From the cell containing the given text, extract its center point as (X, Y) coordinate. 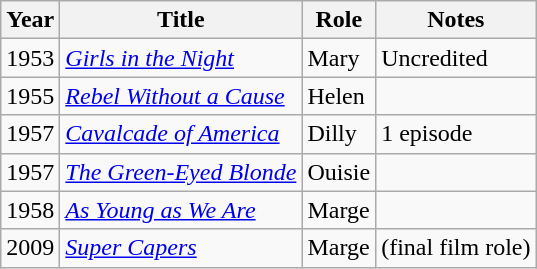
Cavalcade of America (181, 134)
Mary (339, 58)
1953 (30, 58)
(final film role) (456, 248)
The Green-Eyed Blonde (181, 172)
Rebel Without a Cause (181, 96)
Title (181, 20)
Helen (339, 96)
Uncredited (456, 58)
Ouisie (339, 172)
As Young as We Are (181, 210)
Year (30, 20)
1955 (30, 96)
Girls in the Night (181, 58)
1 episode (456, 134)
Role (339, 20)
Notes (456, 20)
Dilly (339, 134)
2009 (30, 248)
1958 (30, 210)
Super Capers (181, 248)
